For the text-containing cell, return its midpoint in [x, y] coordinate format. 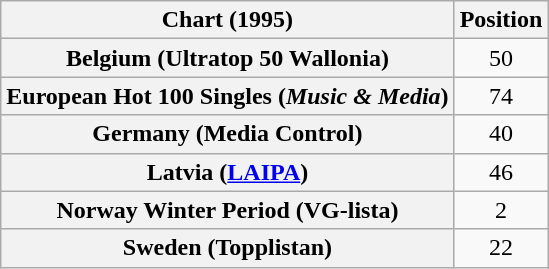
74 [501, 96]
40 [501, 134]
Norway Winter Period (VG-lista) [228, 210]
2 [501, 210]
Sweden (Topplistan) [228, 248]
Chart (1995) [228, 20]
50 [501, 58]
Belgium (Ultratop 50 Wallonia) [228, 58]
22 [501, 248]
46 [501, 172]
Latvia (LAIPA) [228, 172]
Position [501, 20]
European Hot 100 Singles (Music & Media) [228, 96]
Germany (Media Control) [228, 134]
